Return the [X, Y] coordinate for the center point of the cell that contains the specified text.  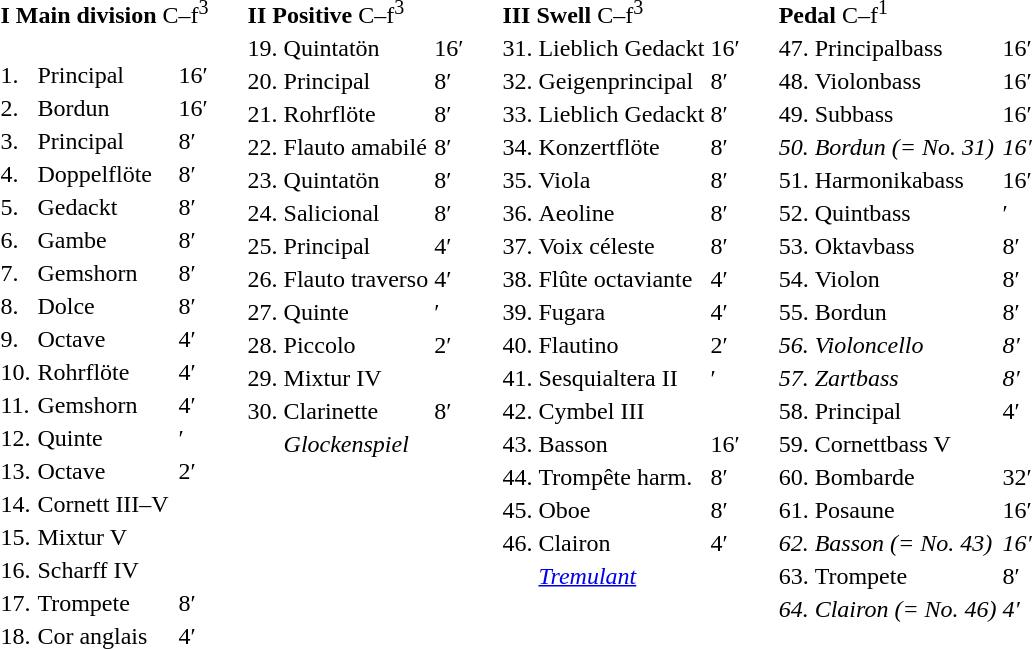
Voix céleste [622, 246]
33. [518, 114]
Scharff IV [105, 570]
Glockenspiel [356, 444]
19. [262, 48]
Oboe [622, 510]
61. [794, 510]
Fugara [622, 312]
38. [518, 279]
Konzertflöte [622, 147]
53. [794, 246]
Doppelflöte [105, 174]
37. [518, 246]
43. [518, 444]
Harmonikabass [906, 180]
32. [518, 81]
44. [518, 477]
Bordun (= No. 31) [906, 147]
Posaune [906, 510]
Trompête harm. [622, 477]
40. [518, 345]
60. [794, 477]
21. [262, 114]
22. [262, 147]
59. [794, 444]
Basson (= No. 43) [906, 543]
58. [794, 411]
Gedackt [105, 207]
47. [794, 48]
46. [518, 543]
30. [262, 411]
55. [794, 312]
Dolce [105, 306]
Cornett III–V [105, 504]
31. [518, 48]
Sesquialtera II [622, 378]
49. [794, 114]
Tremulant [622, 576]
56. [794, 345]
64. [794, 609]
Salicional [356, 213]
35. [518, 180]
Subbass [906, 114]
Zartbass [906, 378]
41. [518, 378]
28. [262, 345]
29. [262, 378]
Clairon [622, 543]
20. [262, 81]
62. [794, 543]
Basson [622, 444]
Principalbass [906, 48]
63. [794, 576]
39. [518, 312]
Aeoline [622, 213]
Gambe [105, 240]
26. [262, 279]
Piccolo [356, 345]
Violoncello [906, 345]
Violon [906, 279]
Cornettbass V [906, 444]
24. [262, 213]
23. [262, 180]
50. [794, 147]
Flauto amabilé [356, 147]
Clarinette [356, 411]
Viola [622, 180]
45. [518, 510]
Clairon (= No. 46) [906, 609]
Geigenprincipal [622, 81]
34. [518, 147]
54. [794, 279]
57. [794, 378]
Oktavbass [906, 246]
36. [518, 213]
Mixtur V [105, 537]
25. [262, 246]
Bombarde [906, 477]
Flautino [622, 345]
51. [794, 180]
Mixtur IV [356, 378]
48. [794, 81]
27. [262, 312]
Flûte octaviante [622, 279]
Flauto traverso [356, 279]
Violonbass [906, 81]
42. [518, 411]
Cymbel III [622, 411]
52. [794, 213]
Quintbass [906, 213]
